Search for the cell housing the specified text and yield its [X, Y] center coordinate. 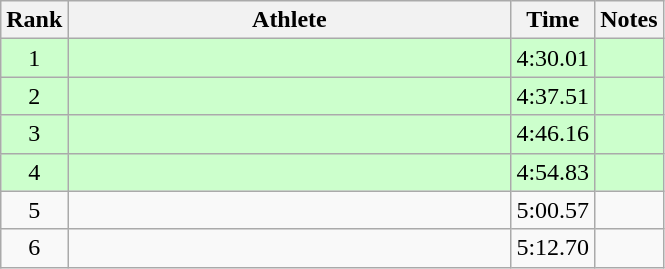
5:00.57 [553, 210]
Time [553, 20]
4:37.51 [553, 96]
Athlete [290, 20]
Rank [34, 20]
1 [34, 58]
6 [34, 248]
4:54.83 [553, 172]
5:12.70 [553, 248]
2 [34, 96]
4 [34, 172]
4:30.01 [553, 58]
4:46.16 [553, 134]
Notes [629, 20]
3 [34, 134]
5 [34, 210]
